From the cell containing the given text, extract its center point as (x, y) coordinate. 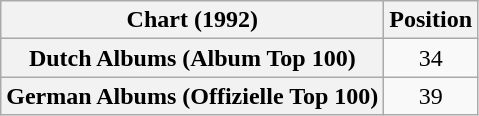
39 (431, 96)
Dutch Albums (Album Top 100) (192, 58)
Chart (1992) (192, 20)
34 (431, 58)
German Albums (Offizielle Top 100) (192, 96)
Position (431, 20)
